Search for the cell housing the specified text and yield its (X, Y) center coordinate. 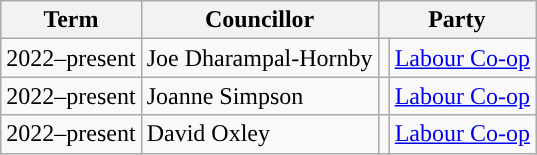
Term (71, 20)
Councillor (260, 20)
David Oxley (260, 134)
Joanne Simpson (260, 96)
Party (456, 20)
Joe Dharampal-Hornby (260, 58)
